Extract the [X, Y] coordinate from the center of the cell holding the provided text.  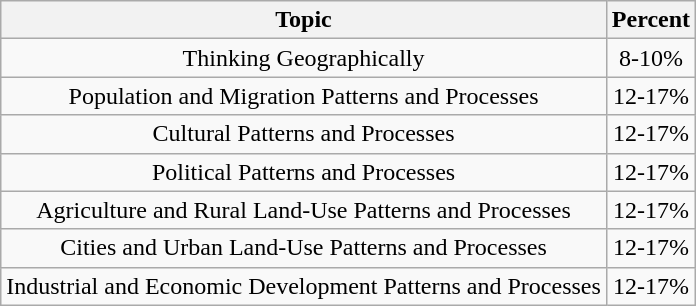
Political Patterns and Processes [304, 172]
Percent [650, 20]
Cultural Patterns and Processes [304, 134]
Industrial and Economic Development Patterns and Processes [304, 286]
8-10% [650, 58]
Topic [304, 20]
Population and Migration Patterns and Processes [304, 96]
Thinking Geographically [304, 58]
Agriculture and Rural Land-Use Patterns and Processes [304, 210]
Cities and Urban Land-Use Patterns and Processes [304, 248]
